Scan for the cell matching the given text and deliver its [X, Y] coordinate at center. 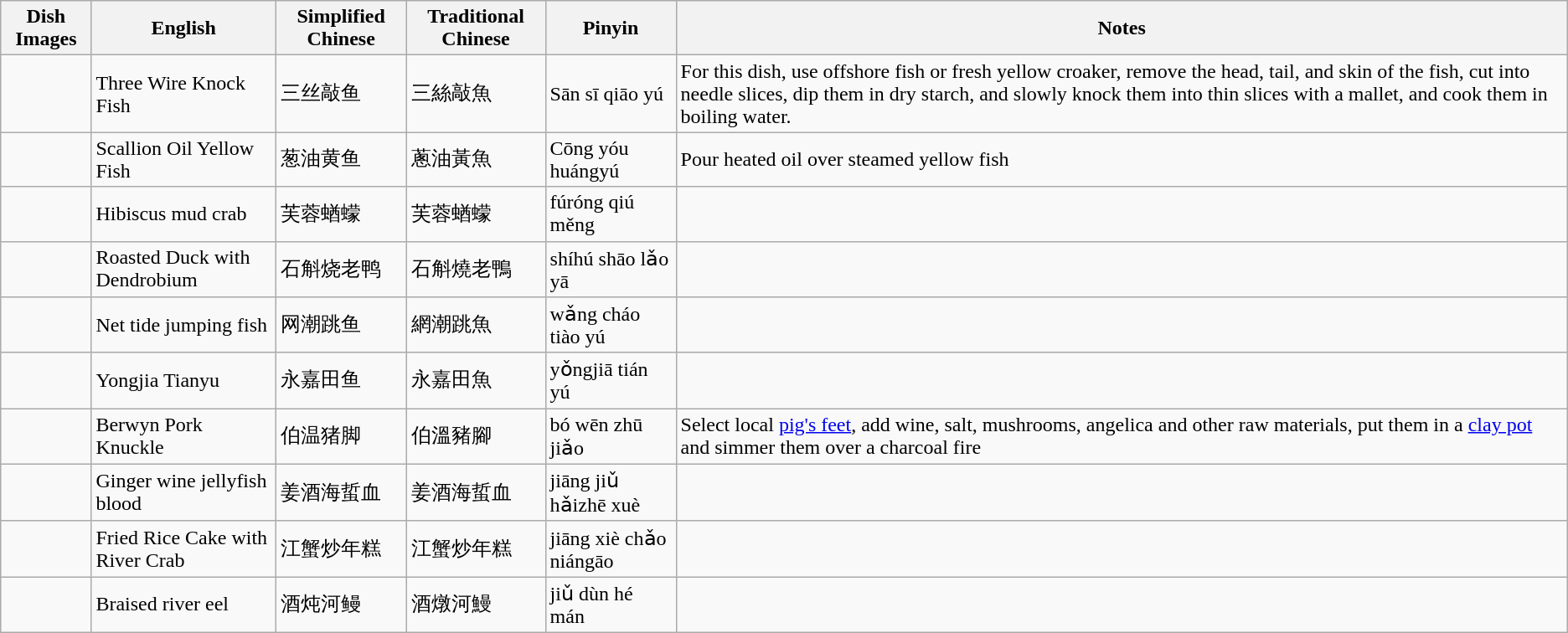
bó wēn zhū jiǎo [611, 437]
yǒngjiā tián yú [611, 380]
Roasted Duck with Dendrobium [183, 270]
Yongjia Tianyu [183, 380]
Scallion Oil Yellow Fish [183, 159]
Sān sī qiāo yú [611, 94]
Pour heated oil over steamed yellow fish [1122, 159]
jiāng xiè chǎo niángāo [611, 549]
Select local pig's feet, add wine, salt, mushrooms, angelica and other raw materials, put them in a clay pot and simmer them over a charcoal fire [1122, 437]
蔥油黃魚 [476, 159]
jiǔ dùn hé mán [611, 605]
Ginger wine jellyfish blood [183, 492]
Berwyn Pork Knuckle [183, 437]
葱油黄鱼 [341, 159]
Braised river eel [183, 605]
伯溫豬腳 [476, 437]
永嘉田鱼 [341, 380]
网潮跳鱼 [341, 325]
網潮跳魚 [476, 325]
Hibiscus mud crab [183, 214]
Net tide jumping fish [183, 325]
Dish Images [46, 28]
Traditional Chinese [476, 28]
wǎng cháo tiào yú [611, 325]
三丝敲鱼 [341, 94]
Notes [1122, 28]
English [183, 28]
永嘉田魚 [476, 380]
shíhú shāo lǎo yā [611, 270]
石斛烧老鸭 [341, 270]
Pinyin [611, 28]
石斛燒老鴨 [476, 270]
酒炖河鳗 [341, 605]
伯温猪脚 [341, 437]
Cōng yóu huángyú [611, 159]
fúróng qiú měng [611, 214]
Simplified Chinese [341, 28]
酒燉河鰻 [476, 605]
Fried Rice Cake with River Crab [183, 549]
jiāng jiǔ hǎizhē xuè [611, 492]
Three Wire Knock Fish [183, 94]
三絲敲魚 [476, 94]
